Provide the [x, y] coordinate of the cell's center where the given text is located.  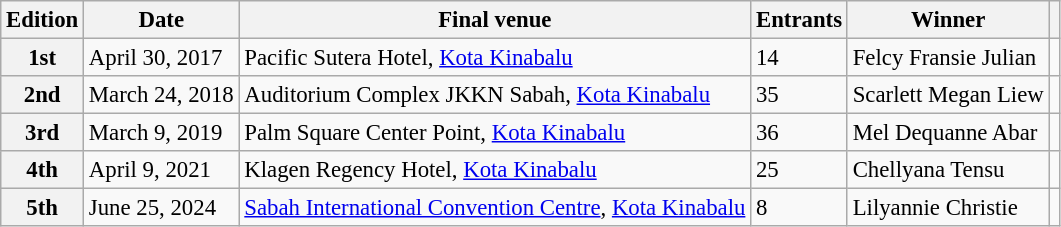
14 [800, 58]
Lilyannie Christie [948, 208]
Date [162, 20]
April 9, 2021 [162, 170]
3rd [42, 133]
Felcy Fransie Julian [948, 58]
Palm Square Center Point, Kota Kinabalu [495, 133]
Mel Dequanne Abar [948, 133]
5th [42, 208]
Entrants [800, 20]
Chellyana Tensu [948, 170]
Winner [948, 20]
4th [42, 170]
Edition [42, 20]
June 25, 2024 [162, 208]
35 [800, 95]
March 9, 2019 [162, 133]
Pacific Sutera Hotel, Kota Kinabalu [495, 58]
March 24, 2018 [162, 95]
Auditorium Complex JKKN Sabah, Kota Kinabalu [495, 95]
Klagen Regency Hotel, Kota Kinabalu [495, 170]
April 30, 2017 [162, 58]
Final venue [495, 20]
Scarlett Megan Liew [948, 95]
36 [800, 133]
8 [800, 208]
Sabah International Convention Centre, Kota Kinabalu [495, 208]
1st [42, 58]
25 [800, 170]
2nd [42, 95]
